Extract the [X, Y] coordinate from the center of the cell holding the provided text.  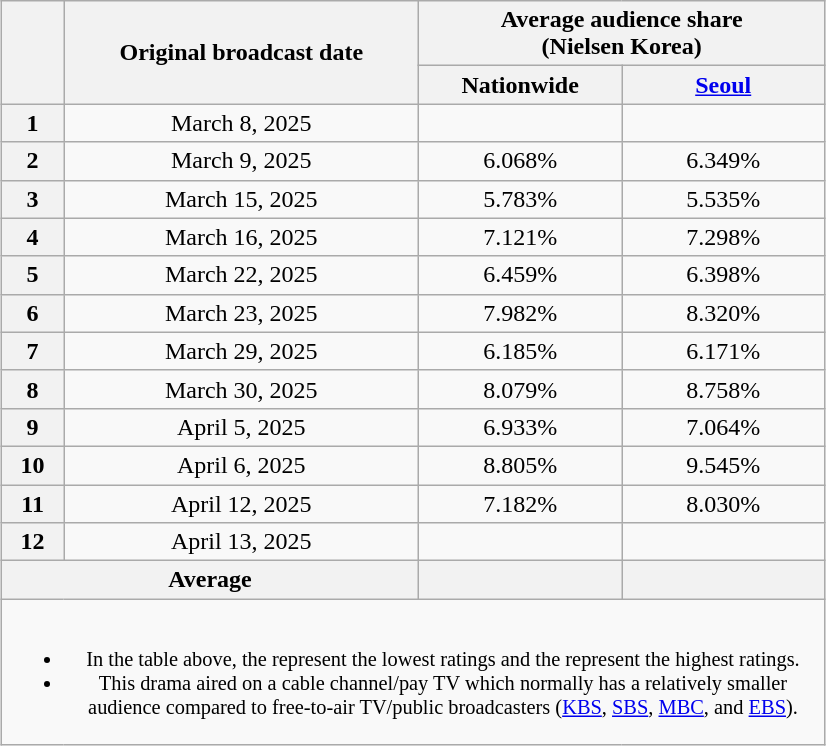
7 [32, 351]
8.758% [724, 389]
6.459% [520, 275]
6.171% [724, 351]
Seoul [724, 85]
March 30, 2025 [242, 389]
7.982% [520, 313]
10 [32, 465]
6.185% [520, 351]
6.398% [724, 275]
11 [32, 503]
6.933% [520, 427]
9 [32, 427]
April 12, 2025 [242, 503]
7.182% [520, 503]
2 [32, 161]
March 8, 2025 [242, 123]
6.068% [520, 161]
7.064% [724, 427]
Nationwide [520, 85]
8.079% [520, 389]
Original broadcast date [242, 52]
March 9, 2025 [242, 161]
7.298% [724, 237]
9.545% [724, 465]
4 [32, 237]
1 [32, 123]
5 [32, 275]
April 6, 2025 [242, 465]
April 13, 2025 [242, 542]
March 22, 2025 [242, 275]
6.349% [724, 161]
March 29, 2025 [242, 351]
5.535% [724, 199]
8 [32, 389]
Average [210, 580]
Average audience share(Nielsen Korea) [622, 34]
7.121% [520, 237]
March 16, 2025 [242, 237]
8.030% [724, 503]
March 15, 2025 [242, 199]
6 [32, 313]
8.320% [724, 313]
5.783% [520, 199]
3 [32, 199]
8.805% [520, 465]
March 23, 2025 [242, 313]
12 [32, 542]
April 5, 2025 [242, 427]
